For the text-containing cell, return its midpoint in [x, y] coordinate format. 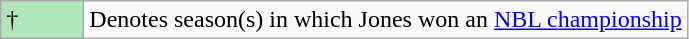
Denotes season(s) in which Jones won an NBL championship [386, 20]
† [42, 20]
